Return the (X, Y) coordinate for the center point of the cell that contains the specified text.  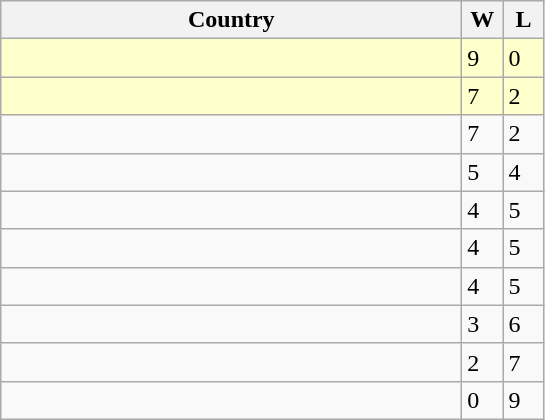
Country (232, 20)
W (482, 20)
L (524, 20)
3 (482, 324)
6 (524, 324)
